Capture the cell that displays the provided text and extract its [X, Y] central coordinate. 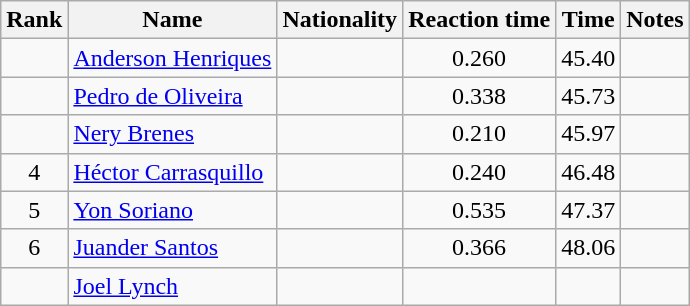
5 [34, 210]
0.366 [480, 248]
Nationality [340, 20]
0.210 [480, 134]
46.48 [588, 172]
Notes [655, 20]
0.240 [480, 172]
0.535 [480, 210]
45.40 [588, 58]
Rank [34, 20]
Reaction time [480, 20]
Joel Lynch [172, 286]
0.260 [480, 58]
Nery Brenes [172, 134]
Juander Santos [172, 248]
4 [34, 172]
Héctor Carrasquillo [172, 172]
Anderson Henriques [172, 58]
0.338 [480, 96]
Time [588, 20]
Name [172, 20]
Yon Soriano [172, 210]
45.73 [588, 96]
48.06 [588, 248]
6 [34, 248]
45.97 [588, 134]
47.37 [588, 210]
Pedro de Oliveira [172, 96]
